For the text-containing cell, return its midpoint in [x, y] coordinate format. 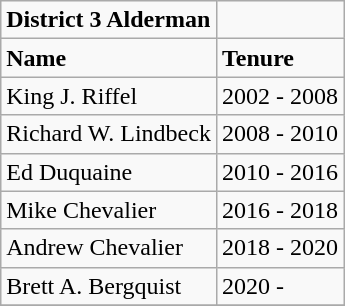
Andrew Chevalier [109, 248]
2020 - [280, 286]
2008 - 2010 [280, 134]
Tenure [280, 58]
Mike Chevalier [109, 210]
District 3 Alderman [109, 20]
King J. Riffel [109, 96]
2016 - 2018 [280, 210]
2010 - 2016 [280, 172]
Richard W. Lindbeck [109, 134]
Name [109, 58]
Ed Duquaine [109, 172]
2002 - 2008 [280, 96]
Brett A. Bergquist [109, 286]
2018 - 2020 [280, 248]
